Return the [x, y] coordinate for the center point of the cell that contains the specified text.  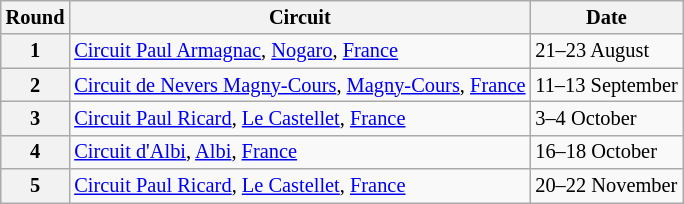
20–22 November [606, 186]
3–4 October [606, 118]
11–13 September [606, 85]
Circuit [300, 17]
1 [36, 51]
Circuit d'Albi, Albi, France [300, 152]
5 [36, 186]
Circuit Paul Armagnac, Nogaro, France [300, 51]
Circuit de Nevers Magny-Cours, Magny-Cours, France [300, 85]
Round [36, 17]
Date [606, 17]
21–23 August [606, 51]
3 [36, 118]
2 [36, 85]
16–18 October [606, 152]
4 [36, 152]
